Provide the [X, Y] coordinate of the cell's center where the given text is located.  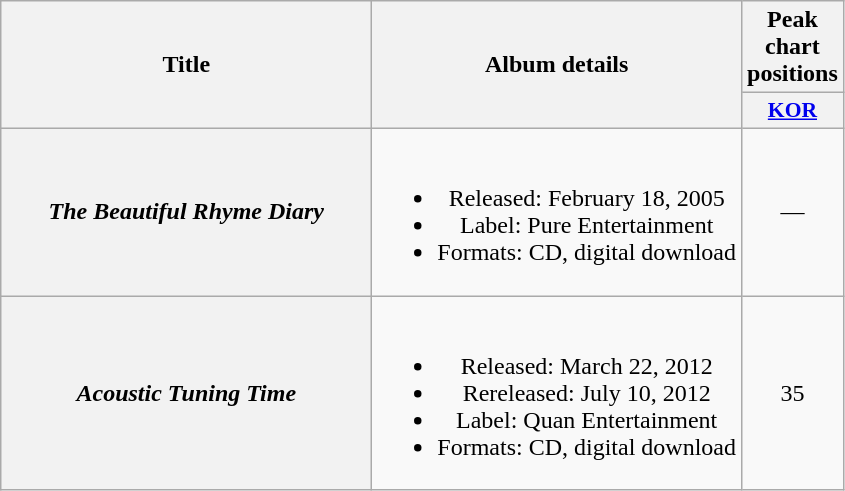
KOR [793, 111]
Title [186, 65]
Released: March 22, 2012Rereleased: July 10, 2012Label: Quan EntertainmentFormats: CD, digital download [557, 393]
The Beautiful Rhyme Diary [186, 212]
Album details [557, 65]
35 [793, 393]
— [793, 212]
Released: February 18, 2005Label: Pure EntertainmentFormats: CD, digital download [557, 212]
Acoustic Tuning Time [186, 393]
Peak chart positions [793, 47]
